Detect which cell encompasses the target text, then output its (x, y) center coordinate. 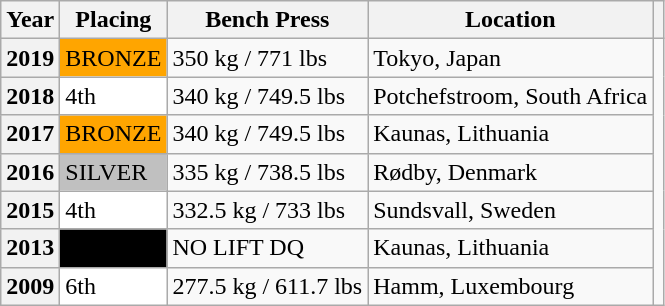
NO LIFT DQ (268, 248)
2009 (30, 286)
277.5 kg / 611.7 lbs (268, 286)
Potchefstroom, South Africa (510, 96)
332.5 kg / 733 lbs (268, 210)
Location (510, 20)
2015 (30, 210)
2019 (30, 58)
350 kg / 771 lbs (268, 58)
Placing (114, 20)
Rødby, Denmark (510, 172)
SILVER (114, 172)
2016 (30, 172)
Hamm, Luxembourg (510, 286)
335 kg / 738.5 lbs (268, 172)
Year (30, 20)
6th (114, 286)
Bench Press (268, 20)
2017 (30, 134)
Tokyo, Japan (510, 58)
2018 (30, 96)
2013 (30, 248)
Sundsvall, Sweden (510, 210)
